From the cell containing the given text, extract its center point as [X, Y] coordinate. 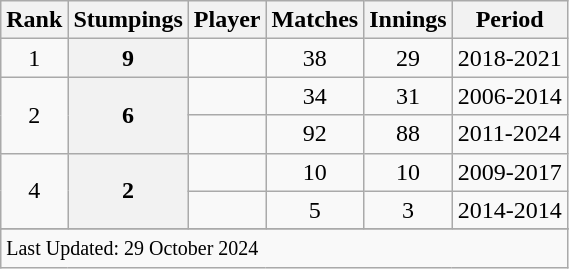
Period [510, 20]
1 [34, 58]
2006-2014 [510, 96]
Last Updated: 29 October 2024 [284, 248]
Stumpings [128, 20]
Rank [34, 20]
Matches [315, 20]
5 [315, 210]
Player [227, 20]
34 [315, 96]
29 [408, 58]
6 [128, 115]
88 [408, 134]
3 [408, 210]
2014-2014 [510, 210]
31 [408, 96]
38 [315, 58]
2018-2021 [510, 58]
Innings [408, 20]
4 [34, 191]
92 [315, 134]
9 [128, 58]
2011-2024 [510, 134]
2009-2017 [510, 172]
